Extract the [x, y] coordinate from the center of the cell holding the provided text.  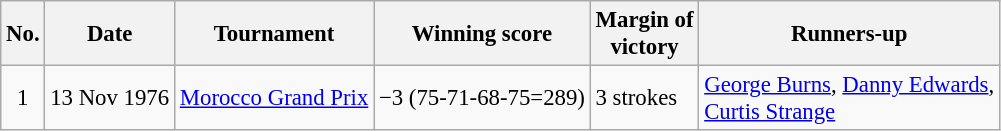
George Burns, Danny Edwards, Curtis Strange [850, 98]
Runners-up [850, 34]
Morocco Grand Prix [274, 98]
Tournament [274, 34]
3 strokes [644, 98]
1 [23, 98]
Date [110, 34]
Winning score [482, 34]
13 Nov 1976 [110, 98]
−3 (75-71-68-75=289) [482, 98]
Margin ofvictory [644, 34]
No. [23, 34]
